Identify which cell holds the provided text, then report its [X, Y] central coordinate. 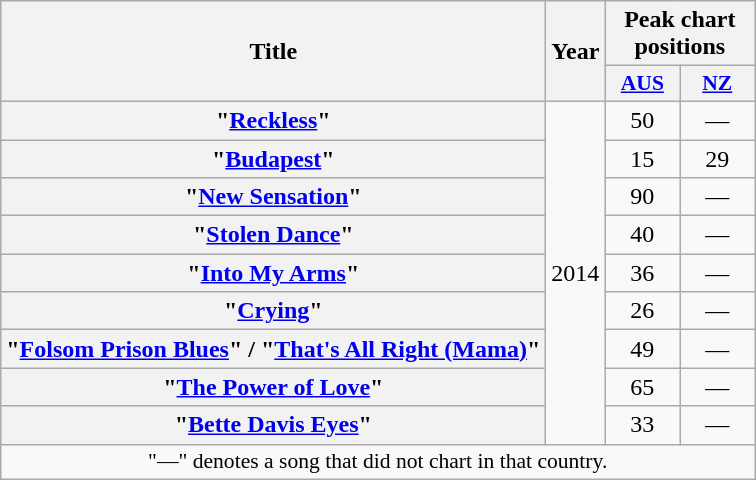
"Reckless" [274, 120]
NZ [718, 84]
2014 [576, 272]
33 [642, 425]
Title [274, 52]
15 [642, 159]
36 [642, 273]
Peak chart positions [680, 34]
"New Sensation" [274, 197]
40 [642, 235]
29 [718, 159]
"Folsom Prison Blues" / "That's All Right (Mama)" [274, 349]
"Stolen Dance" [274, 235]
26 [642, 311]
"Crying" [274, 311]
Year [576, 52]
AUS [642, 84]
65 [642, 387]
90 [642, 197]
"The Power of Love" [274, 387]
"Into My Arms" [274, 273]
"Budapest" [274, 159]
"—" denotes a song that did not chart in that country. [378, 462]
49 [642, 349]
50 [642, 120]
"Bette Davis Eyes" [274, 425]
